Determine the [x, y] coordinate at the center of the cell enclosing the given text.  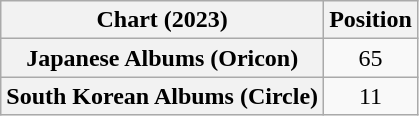
Position [371, 20]
Japanese Albums (Oricon) [162, 58]
South Korean Albums (Circle) [162, 96]
65 [371, 58]
11 [371, 96]
Chart (2023) [162, 20]
